Output the [x, y] coordinate of the center of the cell containing the given text.  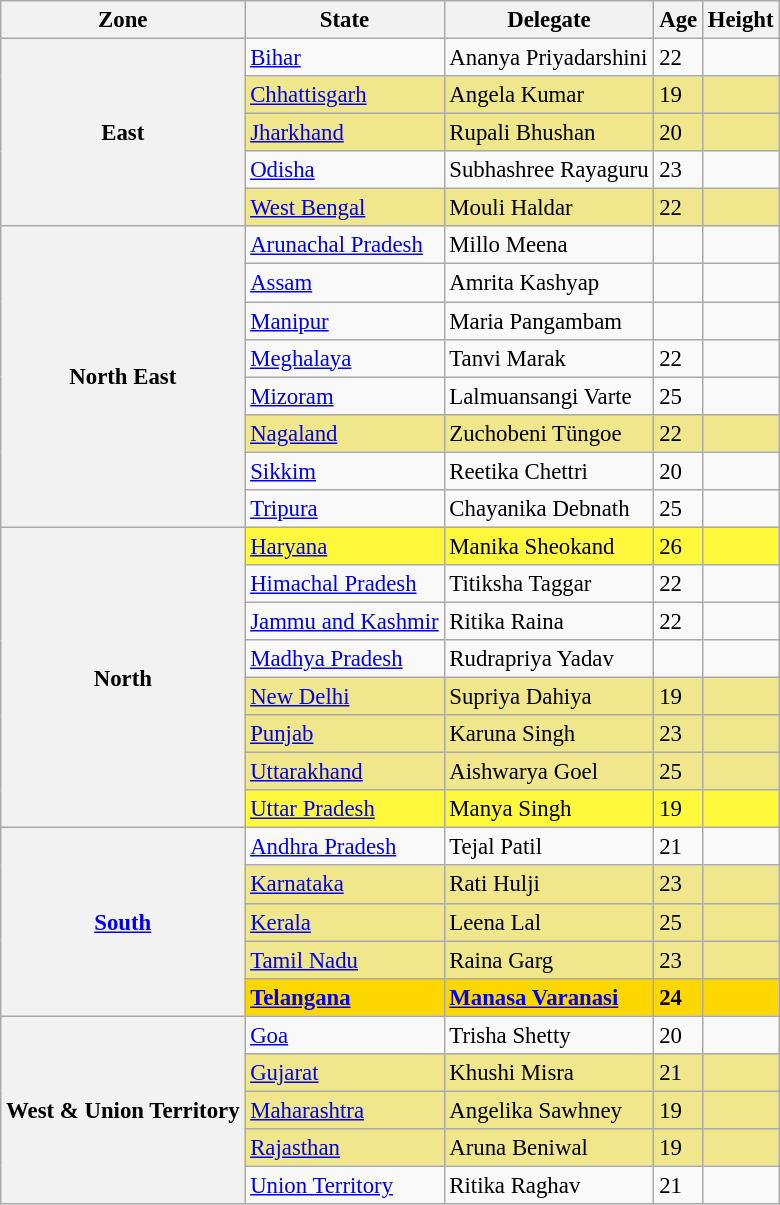
Punjab [344, 734]
Himachal Pradesh [344, 584]
Telangana [344, 997]
Lalmuansangi Varte [549, 396]
Height [740, 20]
Tripura [344, 509]
Tanvi Marak [549, 358]
26 [678, 546]
Manika Sheokand [549, 546]
Arunachal Pradesh [344, 245]
Aishwarya Goel [549, 772]
Chayanika Debnath [549, 509]
Assam [344, 283]
Rudrapriya Yadav [549, 659]
Meghalaya [344, 358]
East [123, 133]
Age [678, 20]
Supriya Dahiya [549, 697]
Rupali Bhushan [549, 133]
Aruna Beniwal [549, 1148]
Maria Pangambam [549, 321]
Uttar Pradesh [344, 809]
Subhashree Rayaguru [549, 170]
Ritika Raghav [549, 1185]
Andhra Pradesh [344, 847]
Delegate [549, 20]
North [123, 678]
West & Union Territory [123, 1110]
Khushi Misra [549, 1073]
Reetika Chettri [549, 471]
Mouli Haldar [549, 208]
North East [123, 376]
Union Territory [344, 1185]
Millo Meena [549, 245]
Angelika Sawhney [549, 1110]
Manya Singh [549, 809]
Angela Kumar [549, 95]
South [123, 922]
Karnataka [344, 885]
Karuna Singh [549, 734]
Nagaland [344, 433]
Ananya Priyadarshini [549, 58]
Jammu and Kashmir [344, 621]
Zone [123, 20]
Manipur [344, 321]
Kerala [344, 922]
State [344, 20]
Jharkhand [344, 133]
Madhya Pradesh [344, 659]
West Bengal [344, 208]
Bihar [344, 58]
24 [678, 997]
Tamil Nadu [344, 960]
Raina Garg [549, 960]
Maharashtra [344, 1110]
Ritika Raina [549, 621]
Rati Hulji [549, 885]
Titiksha Taggar [549, 584]
Uttarakhand [344, 772]
Sikkim [344, 471]
Leena Lal [549, 922]
Manasa Varanasi [549, 997]
Gujarat [344, 1073]
Haryana [344, 546]
Zuchobeni Tüngoe [549, 433]
Amrita Kashyap [549, 283]
New Delhi [344, 697]
Goa [344, 1035]
Rajasthan [344, 1148]
Trisha Shetty [549, 1035]
Odisha [344, 170]
Chhattisgarh [344, 95]
Mizoram [344, 396]
Tejal Patil [549, 847]
